Scan for the cell matching the given text and deliver its (x, y) coordinate at center. 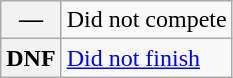
DNF (31, 58)
— (31, 20)
Did not compete (146, 20)
Did not finish (146, 58)
